Find where the given text appears and provide that cell's center as [x, y] coordinate. 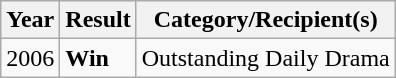
Category/Recipient(s) [266, 20]
Outstanding Daily Drama [266, 58]
Year [30, 20]
Result [98, 20]
2006 [30, 58]
Win [98, 58]
